Detect which cell encompasses the target text, then output its [x, y] center coordinate. 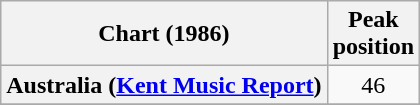
46 [373, 85]
Peakposition [373, 34]
Chart (1986) [164, 34]
Australia (Kent Music Report) [164, 85]
